Provide the [x, y] coordinate of the cell's center where the given text is located.  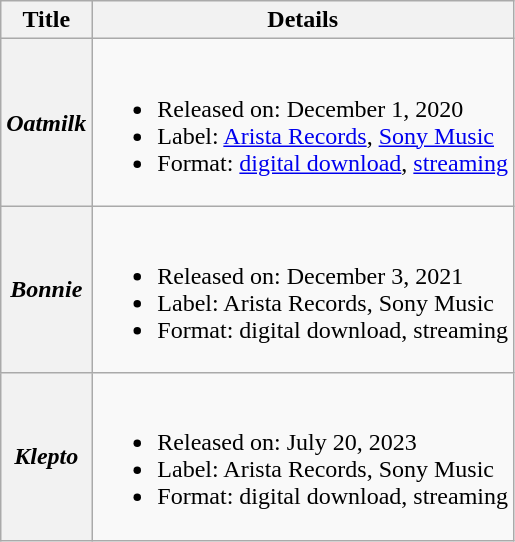
Released on: July 20, 2023Label: Arista Records, Sony MusicFormat: digital download, streaming [303, 456]
Released on: December 1, 2020Label: Arista Records, Sony MusicFormat: digital download, streaming [303, 122]
Klepto [46, 456]
Bonnie [46, 290]
Oatmilk [46, 122]
Title [46, 20]
Details [303, 20]
Released on: December 3, 2021Label: Arista Records, Sony MusicFormat: digital download, streaming [303, 290]
